Output the [X, Y] coordinate of the center of the cell containing the given text.  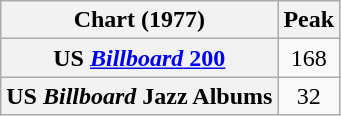
Chart (1977) [140, 20]
US Billboard 200 [140, 58]
168 [309, 58]
US Billboard Jazz Albums [140, 96]
Peak [309, 20]
32 [309, 96]
